Identify which cell holds the provided text, then report its (x, y) central coordinate. 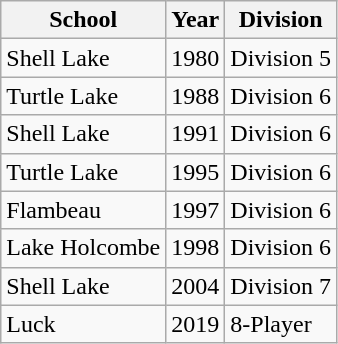
Flambeau (84, 210)
1997 (196, 210)
1991 (196, 134)
2019 (196, 324)
Year (196, 20)
Division 7 (281, 286)
Division 5 (281, 58)
2004 (196, 286)
School (84, 20)
Luck (84, 324)
1995 (196, 172)
Lake Holcombe (84, 248)
1998 (196, 248)
Division (281, 20)
1980 (196, 58)
1988 (196, 96)
8-Player (281, 324)
